For the text-containing cell, return its midpoint in (X, Y) coordinate format. 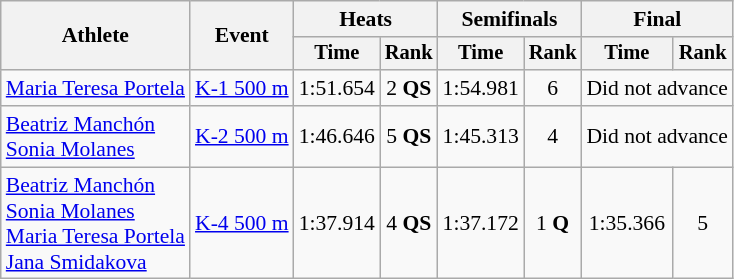
K-1 500 m (242, 88)
4 QS (409, 223)
Heats (366, 19)
1:37.914 (337, 223)
Maria Teresa Portela (96, 88)
Event (242, 36)
1:37.172 (481, 223)
4 (553, 136)
K-4 500 m (242, 223)
6 (553, 88)
1:45.313 (481, 136)
Beatriz ManchónSonia MolanesMaria Teresa PortelaJana Smidakova (96, 223)
Beatriz ManchónSonia Molanes (96, 136)
K-2 500 m (242, 136)
1:54.981 (481, 88)
5 QS (409, 136)
5 (702, 223)
Athlete (96, 36)
Semifinals (510, 19)
1:51.654 (337, 88)
1 Q (553, 223)
Final (657, 19)
2 QS (409, 88)
1:35.366 (626, 223)
1:46.646 (337, 136)
